Return the [x, y] coordinate for the center point of the cell that contains the specified text.  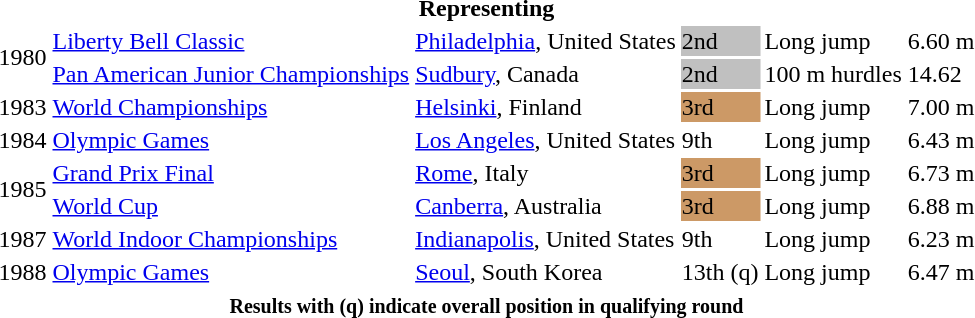
13th (q) [720, 272]
Helsinki, Finland [546, 107]
Liberty Bell Classic [231, 41]
Canberra, Australia [546, 206]
World Indoor Championships [231, 239]
Rome, Italy [546, 173]
Indianapolis, United States [546, 239]
Seoul, South Korea [546, 272]
Philadelphia, United States [546, 41]
100 m hurdles [833, 74]
World Cup [231, 206]
Sudbury, Canada [546, 74]
Grand Prix Final [231, 173]
Los Angeles, United States [546, 140]
Pan American Junior Championships [231, 74]
World Championships [231, 107]
